Pinpoint the cell where the given text exists, returning its [x, y] midpoint coordinate. 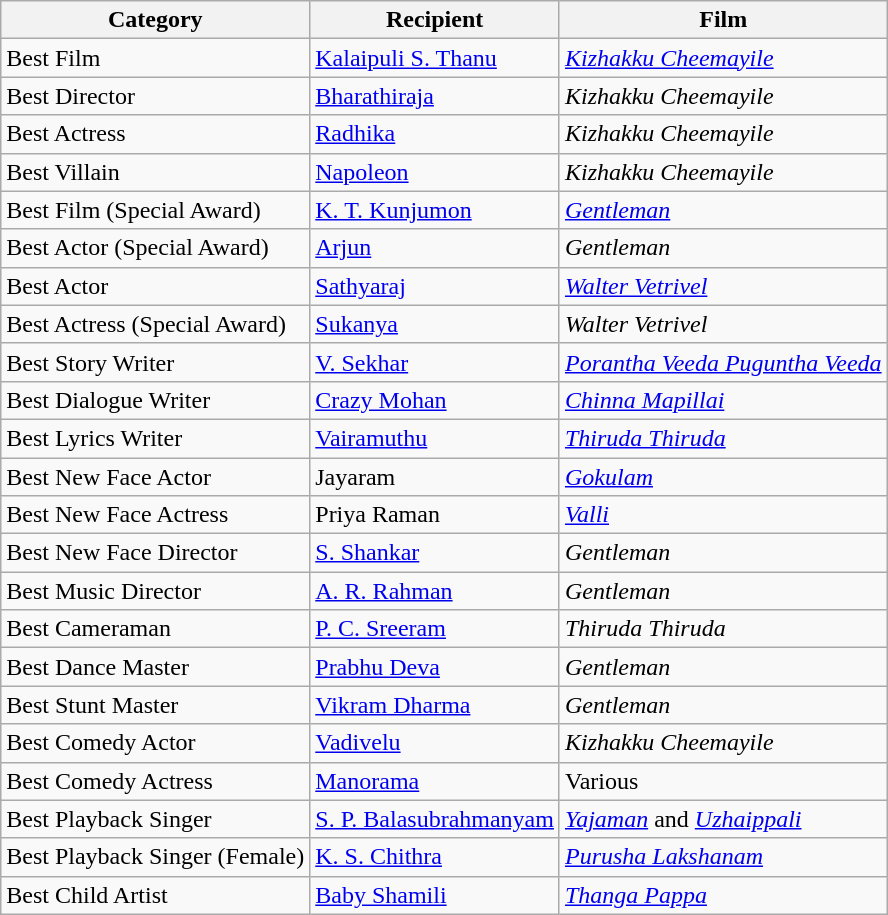
Baby Shamili [435, 895]
Best Music Director [156, 591]
Best Villain [156, 172]
Arjun [435, 248]
Best New Face Actress [156, 515]
Porantha Veeda Puguntha Veeda [723, 362]
Best Child Artist [156, 895]
Various [723, 781]
Category [156, 20]
Best Playback Singer (Female) [156, 857]
Purusha Lakshanam [723, 857]
Sukanya [435, 324]
Best Story Writer [156, 362]
A. R. Rahman [435, 591]
P. C. Sreeram [435, 629]
Recipient [435, 20]
Best Film (Special Award) [156, 210]
Crazy Mohan [435, 400]
Thanga Pappa [723, 895]
Best New Face Actor [156, 477]
Gokulam [723, 477]
Bharathiraja [435, 96]
Best Director [156, 96]
Radhika [435, 134]
K. T. Kunjumon [435, 210]
Best Stunt Master [156, 705]
Jayaram [435, 477]
Manorama [435, 781]
Best Lyrics Writer [156, 438]
Best Comedy Actress [156, 781]
Best Dialogue Writer [156, 400]
Vikram Dharma [435, 705]
Best Dance Master [156, 667]
S. Shankar [435, 553]
Napoleon [435, 172]
Valli [723, 515]
Vairamuthu [435, 438]
Chinna Mapillai [723, 400]
Vadivelu [435, 743]
Best Cameraman [156, 629]
V. Sekhar [435, 362]
Sathyaraj [435, 286]
Yajaman and Uzhaippali [723, 819]
K. S. Chithra [435, 857]
S. P. Balasubrahmanyam [435, 819]
Best Comedy Actor [156, 743]
Best Playback Singer [156, 819]
Best Actor [156, 286]
Best Actress (Special Award) [156, 324]
Film [723, 20]
Priya Raman [435, 515]
Best New Face Director [156, 553]
Prabhu Deva [435, 667]
Best Film [156, 58]
Best Actress [156, 134]
Best Actor (Special Award) [156, 248]
Kalaipuli S. Thanu [435, 58]
